Search for the cell housing the specified text and yield its [X, Y] center coordinate. 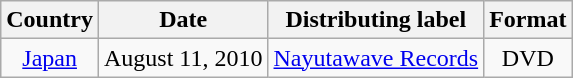
Nayutawave Records [376, 58]
Date [183, 20]
August 11, 2010 [183, 58]
Distributing label [376, 20]
Country [50, 20]
Japan [50, 58]
DVD [528, 58]
Format [528, 20]
